Return the (X, Y) coordinate for the center point of the cell that contains the specified text.  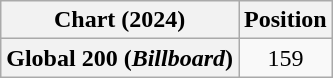
Chart (2024) (120, 20)
159 (285, 58)
Position (285, 20)
Global 200 (Billboard) (120, 58)
